Extract the (X, Y) coordinate from the center of the cell holding the provided text.  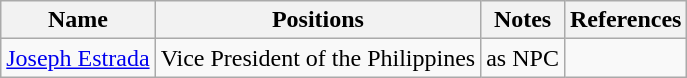
Name (78, 20)
Notes (523, 20)
Vice President of the Philippines (318, 58)
Joseph Estrada (78, 58)
as NPC (523, 58)
References (626, 20)
Positions (318, 20)
